Find where the given text appears and provide that cell's center as [X, Y] coordinate. 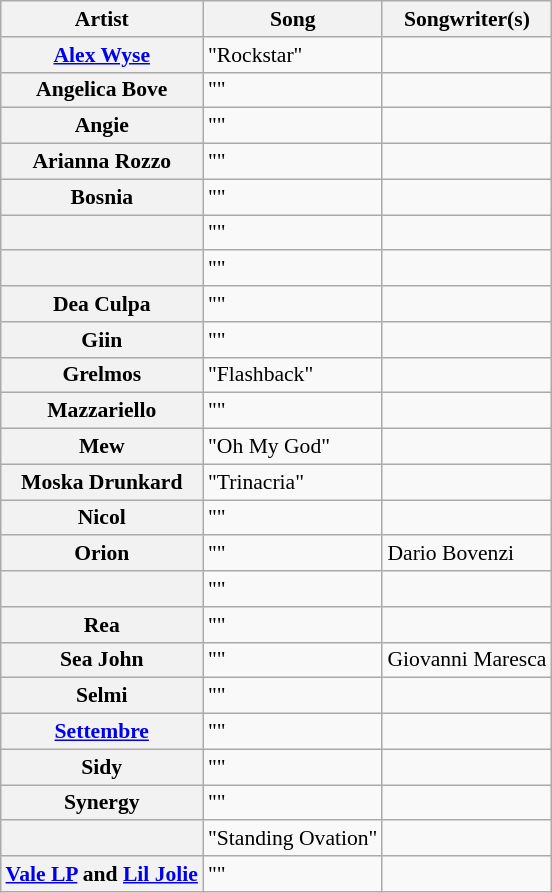
Mazzariello [102, 411]
Selmi [102, 696]
Grelmos [102, 375]
Angelica Bove [102, 90]
"Flashback" [292, 375]
Nicol [102, 518]
Giin [102, 340]
Sea John [102, 660]
Artist [102, 19]
Songwriter(s) [466, 19]
Arianna Rozzo [102, 162]
Angie [102, 126]
"Oh My God" [292, 447]
Moska Drunkard [102, 482]
Vale LP and Lil Jolie [102, 874]
Mew [102, 447]
Dario Bovenzi [466, 554]
Bosnia [102, 197]
"Standing Ovation" [292, 839]
Song [292, 19]
Giovanni Maresca [466, 660]
Alex Wyse [102, 55]
Sidy [102, 767]
Settembre [102, 732]
Orion [102, 554]
"Trinacria" [292, 482]
Synergy [102, 803]
Dea Culpa [102, 304]
"Rockstar" [292, 55]
Rea [102, 625]
